Return the [x, y] coordinate for the center point of the cell that contains the specified text.  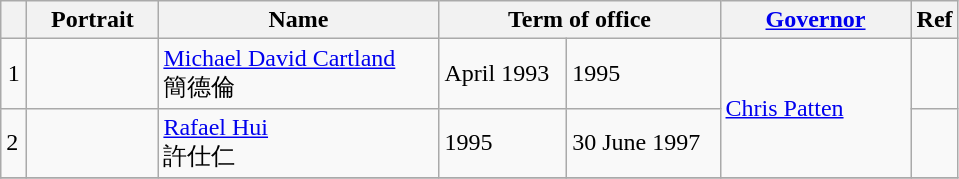
Name [298, 20]
April 1993 [503, 74]
Michael David Cartland簡德倫 [298, 74]
30 June 1997 [644, 143]
2 [14, 143]
Governor [816, 20]
1 [14, 74]
Term of office [580, 20]
Portrait [92, 20]
Chris Patten [816, 108]
Rafael Hui許仕仁 [298, 143]
Ref [934, 20]
